Return [x, y] of the center of cell containing provided text 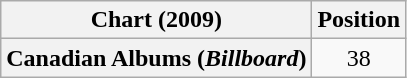
Position [359, 20]
38 [359, 58]
Canadian Albums (Billboard) [156, 58]
Chart (2009) [156, 20]
